Identify which cell holds the provided text, then report its [x, y] central coordinate. 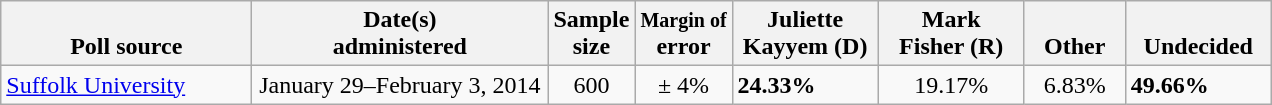
19.17% [951, 85]
600 [592, 85]
6.83% [1074, 85]
Samplesize [592, 34]
Date(s)administered [400, 34]
24.33% [805, 85]
January 29–February 3, 2014 [400, 85]
49.66% [1198, 85]
MarkFisher (R) [951, 34]
Suffolk University [126, 85]
Other [1074, 34]
Undecided [1198, 34]
JulietteKayyem (D) [805, 34]
Poll source [126, 34]
Margin oferror [684, 34]
± 4% [684, 85]
